Output the (x, y) coordinate of the center of the cell containing the given text.  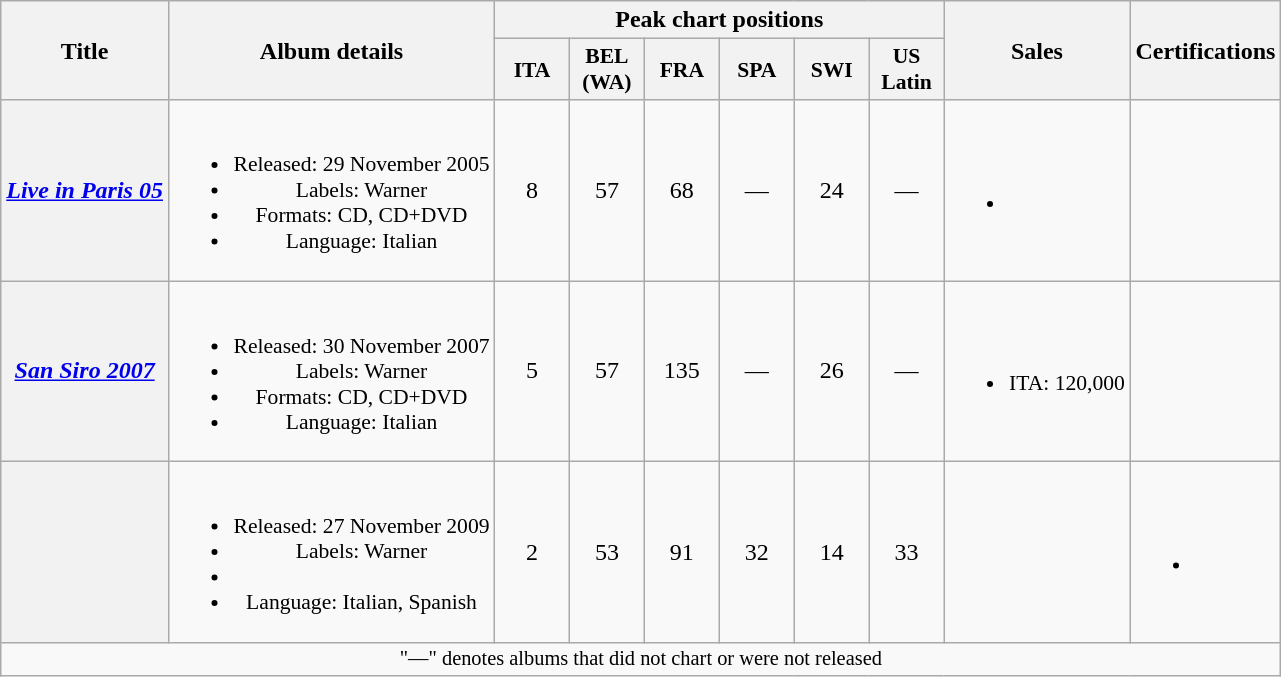
32 (756, 552)
8 (532, 190)
68 (682, 190)
Album details (331, 50)
14 (832, 552)
Live in Paris 05 (85, 190)
24 (832, 190)
135 (682, 372)
Sales (1037, 50)
Peak chart positions (720, 20)
US Latin (906, 70)
Title (85, 50)
53 (606, 552)
33 (906, 552)
91 (682, 552)
BEL(WA) (606, 70)
ITA (532, 70)
Released: 27 November 2009Labels: WarnerLanguage: Italian, Spanish (331, 552)
Released: 29 November 2005Labels: WarnerFormats: CD, CD+DVDLanguage: Italian (331, 190)
SWI (832, 70)
"—" denotes albums that did not chart or were not released (641, 659)
San Siro 2007 (85, 372)
ITA: 120,000 (1037, 372)
SPA (756, 70)
FRA (682, 70)
Certifications (1206, 50)
2 (532, 552)
26 (832, 372)
5 (532, 372)
Released: 30 November 2007Labels: WarnerFormats: CD, CD+DVDLanguage: Italian (331, 372)
